Find where the given text appears and provide that cell's center as [x, y] coordinate. 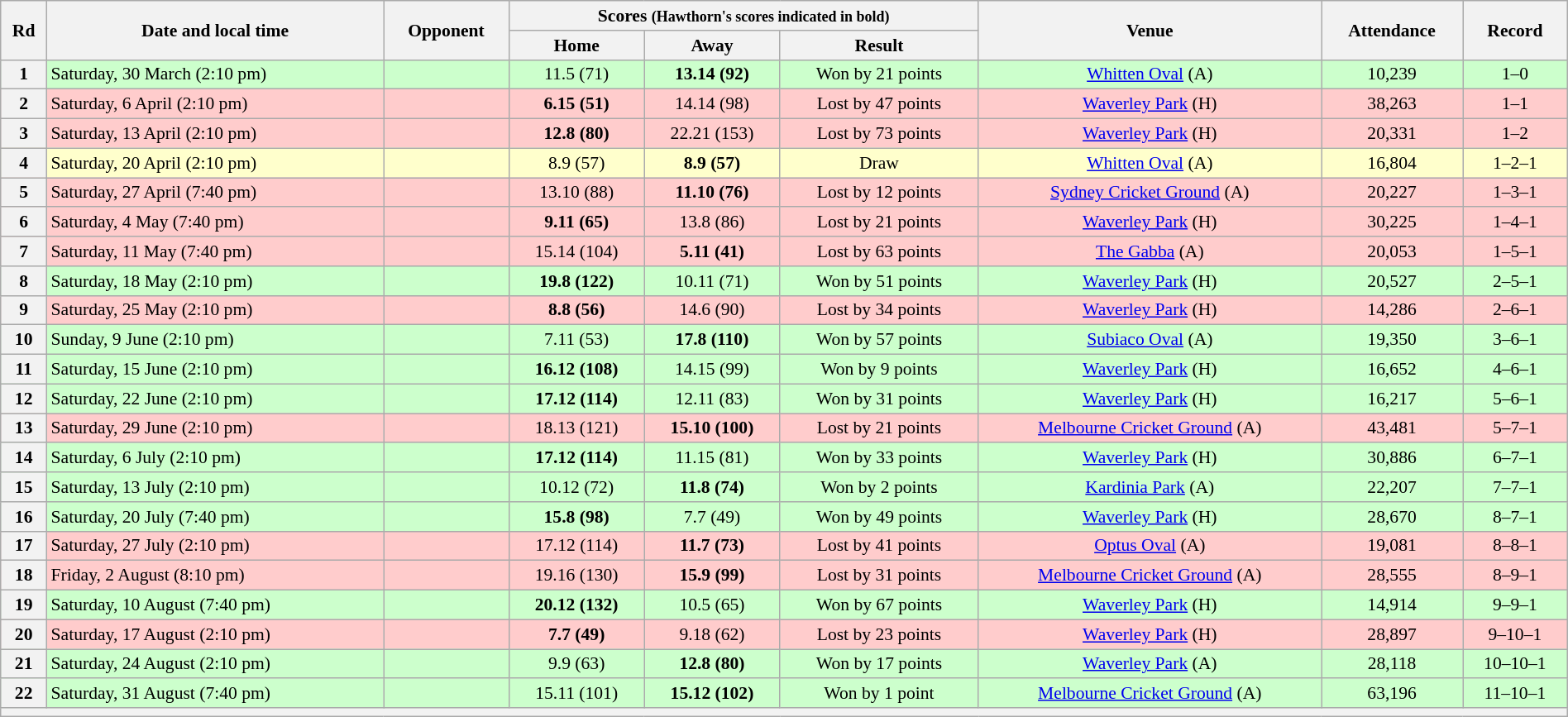
Lost by 12 points [879, 193]
15.14 (104) [576, 251]
28,897 [1393, 634]
Opponent [447, 30]
Attendance [1393, 30]
19.16 (130) [576, 576]
Won by 33 points [879, 458]
Won by 67 points [879, 605]
16,652 [1393, 370]
8–7–1 [1515, 517]
1–2–1 [1515, 163]
Won by 2 points [879, 487]
5–6–1 [1515, 399]
10.12 (72) [576, 487]
6 [24, 222]
Saturday, 24 August (2:10 pm) [215, 664]
21 [24, 664]
28,555 [1393, 576]
10.11 (71) [712, 281]
Friday, 2 August (8:10 pm) [215, 576]
Subiaco Oval (A) [1150, 340]
16 [24, 517]
19.8 (122) [576, 281]
Saturday, 13 July (2:10 pm) [215, 487]
Sunday, 9 June (2:10 pm) [215, 340]
Lost by 23 points [879, 634]
10.5 (65) [712, 605]
Optus Oval (A) [1150, 546]
Saturday, 13 April (2:10 pm) [215, 134]
5–7–1 [1515, 428]
19 [24, 605]
3 [24, 134]
2 [24, 104]
3–6–1 [1515, 340]
1–2 [1515, 134]
14.14 (98) [712, 104]
Saturday, 25 May (2:10 pm) [215, 310]
4–6–1 [1515, 370]
8 [24, 281]
15.8 (98) [576, 517]
9.11 (65) [576, 222]
20,227 [1393, 193]
15.12 (102) [712, 694]
Date and local time [215, 30]
Saturday, 20 April (2:10 pm) [215, 163]
20 [24, 634]
15.10 (100) [712, 428]
14,914 [1393, 605]
1–5–1 [1515, 251]
11.15 (81) [712, 458]
14 [24, 458]
Saturday, 22 June (2:10 pm) [215, 399]
7.11 (53) [576, 340]
Saturday, 27 July (2:10 pm) [215, 546]
6–7–1 [1515, 458]
8–8–1 [1515, 546]
12.11 (83) [712, 399]
43,481 [1393, 428]
Won by 21 points [879, 74]
Kardinia Park (A) [1150, 487]
Venue [1150, 30]
13.14 (92) [712, 74]
18.13 (121) [576, 428]
Draw [879, 163]
Saturday, 29 June (2:10 pm) [215, 428]
20.12 (132) [576, 605]
11.5 (71) [576, 74]
2–5–1 [1515, 281]
11 [24, 370]
20,053 [1393, 251]
Saturday, 27 April (7:40 pm) [215, 193]
Waverley Park (A) [1150, 664]
6.15 (51) [576, 104]
Saturday, 31 August (7:40 pm) [215, 694]
16.12 (108) [576, 370]
8.8 (56) [576, 310]
10 [24, 340]
Won by 57 points [879, 340]
8–9–1 [1515, 576]
1–0 [1515, 74]
1 [24, 74]
4 [24, 163]
1–1 [1515, 104]
Lost by 47 points [879, 104]
Won by 17 points [879, 664]
10–10–1 [1515, 664]
22,207 [1393, 487]
9–10–1 [1515, 634]
1–3–1 [1515, 193]
5 [24, 193]
2–6–1 [1515, 310]
Home [576, 45]
5.11 (41) [712, 251]
Won by 51 points [879, 281]
19,081 [1393, 546]
9.18 (62) [712, 634]
63,196 [1393, 694]
Lost by 31 points [879, 576]
Saturday, 15 June (2:10 pm) [215, 370]
Lost by 73 points [879, 134]
Lost by 41 points [879, 546]
9.9 (63) [576, 664]
Lost by 34 points [879, 310]
7 [24, 251]
15 [24, 487]
1–4–1 [1515, 222]
19,350 [1393, 340]
15.9 (99) [712, 576]
22.21 (153) [712, 134]
13.8 (86) [712, 222]
12 [24, 399]
14.6 (90) [712, 310]
Lost by 63 points [879, 251]
13 [24, 428]
30,225 [1393, 222]
16,804 [1393, 163]
Result [879, 45]
Won by 9 points [879, 370]
The Gabba (A) [1150, 251]
11–10–1 [1515, 694]
17 [24, 546]
Rd [24, 30]
16,217 [1393, 399]
14,286 [1393, 310]
Saturday, 20 July (7:40 pm) [215, 517]
Saturday, 11 May (7:40 pm) [215, 251]
7–7–1 [1515, 487]
28,118 [1393, 664]
Record [1515, 30]
38,263 [1393, 104]
18 [24, 576]
30,886 [1393, 458]
22 [24, 694]
14.15 (99) [712, 370]
Won by 31 points [879, 399]
11.7 (73) [712, 546]
28,670 [1393, 517]
20,331 [1393, 134]
Saturday, 10 August (7:40 pm) [215, 605]
Saturday, 30 March (2:10 pm) [215, 74]
15.11 (101) [576, 694]
Won by 49 points [879, 517]
11.8 (74) [712, 487]
Scores (Hawthorn's scores indicated in bold) [743, 16]
11.10 (76) [712, 193]
17.8 (110) [712, 340]
Sydney Cricket Ground (A) [1150, 193]
9–9–1 [1515, 605]
9 [24, 310]
Away [712, 45]
Saturday, 6 April (2:10 pm) [215, 104]
Saturday, 6 July (2:10 pm) [215, 458]
20,527 [1393, 281]
Saturday, 4 May (7:40 pm) [215, 222]
Won by 1 point [879, 694]
Saturday, 18 May (2:10 pm) [215, 281]
Saturday, 17 August (2:10 pm) [215, 634]
10,239 [1393, 74]
13.10 (88) [576, 193]
